Output the (x, y) coordinate of the center of the cell containing the given text.  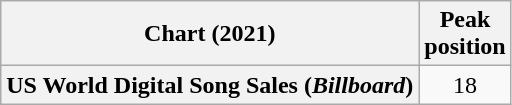
18 (465, 85)
Chart (2021) (210, 34)
Peakposition (465, 34)
US World Digital Song Sales (Billboard) (210, 85)
